Detect which cell encompasses the target text, then output its [x, y] center coordinate. 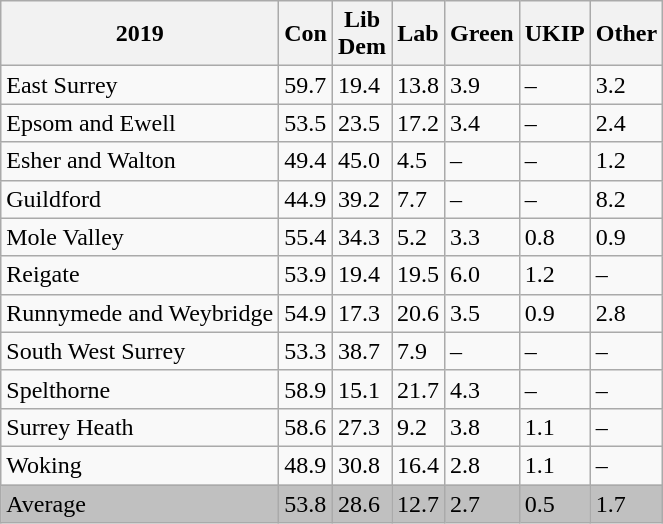
53.8 [306, 503]
7.7 [418, 199]
Woking [140, 465]
53.5 [306, 123]
58.9 [306, 389]
2.4 [626, 123]
LibDem [362, 34]
45.0 [362, 161]
Epsom and Ewell [140, 123]
Con [306, 34]
Surrey Heath [140, 427]
21.7 [418, 389]
17.3 [362, 313]
2019 [140, 34]
4.3 [482, 389]
1.7 [626, 503]
39.2 [362, 199]
5.2 [418, 237]
3.8 [482, 427]
Esher and Walton [140, 161]
19.5 [418, 275]
Spelthorne [140, 389]
34.3 [362, 237]
17.2 [418, 123]
UKIP [554, 34]
2.7 [482, 503]
3.5 [482, 313]
6.0 [482, 275]
55.4 [306, 237]
23.5 [362, 123]
0.8 [554, 237]
East Surrey [140, 85]
54.9 [306, 313]
58.6 [306, 427]
28.6 [362, 503]
27.3 [362, 427]
0.5 [554, 503]
3.3 [482, 237]
15.1 [362, 389]
Mole Valley [140, 237]
3.2 [626, 85]
Reigate [140, 275]
53.3 [306, 351]
Runnymede and Weybridge [140, 313]
44.9 [306, 199]
Average [140, 503]
8.2 [626, 199]
Other [626, 34]
16.4 [418, 465]
49.4 [306, 161]
9.2 [418, 427]
3.9 [482, 85]
38.7 [362, 351]
3.4 [482, 123]
Lab [418, 34]
4.5 [418, 161]
13.8 [418, 85]
7.9 [418, 351]
Green [482, 34]
South West Surrey [140, 351]
Guildford [140, 199]
53.9 [306, 275]
59.7 [306, 85]
20.6 [418, 313]
30.8 [362, 465]
12.7 [418, 503]
48.9 [306, 465]
